Provide the [x, y] coordinate of the cell's center where the given text is located.  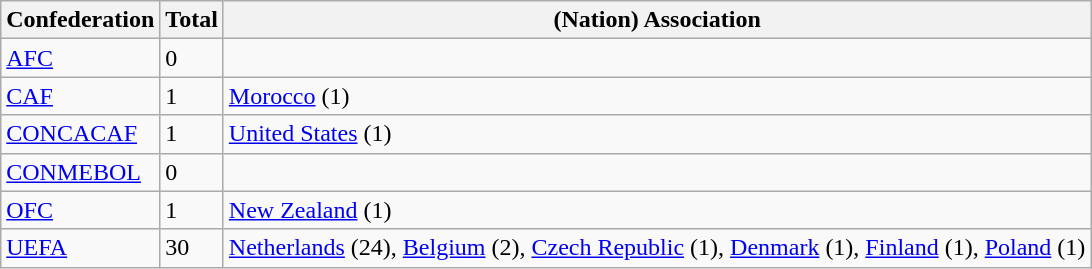
UEFA [80, 248]
United States (1) [657, 134]
CAF [80, 96]
30 [192, 248]
Total [192, 20]
Morocco (1) [657, 96]
CONCACAF [80, 134]
New Zealand (1) [657, 210]
AFC [80, 58]
(Nation) Association [657, 20]
Confederation [80, 20]
OFC [80, 210]
CONMEBOL [80, 172]
Netherlands (24), Belgium (2), Czech Republic (1), Denmark (1), Finland (1), Poland (1) [657, 248]
